From the cell containing the given text, extract its center point as [x, y] coordinate. 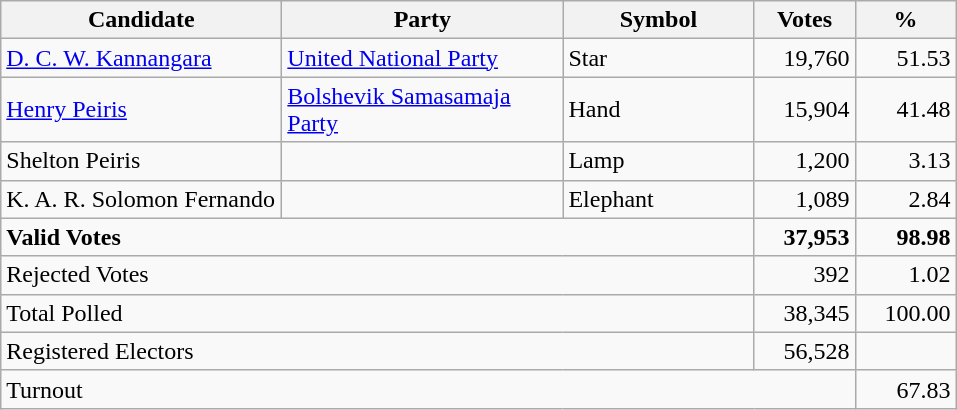
2.84 [906, 199]
D. C. W. Kannangara [142, 58]
Candidate [142, 20]
Lamp [658, 161]
Symbol [658, 20]
Hand [658, 110]
Rejected Votes [378, 275]
Votes [804, 20]
41.48 [906, 110]
Party [422, 20]
37,953 [804, 237]
19,760 [804, 58]
United National Party [422, 58]
Turnout [428, 389]
56,528 [804, 351]
38,345 [804, 313]
1,089 [804, 199]
Elephant [658, 199]
98.98 [906, 237]
Shelton Peiris [142, 161]
Star [658, 58]
15,904 [804, 110]
% [906, 20]
Henry Peiris [142, 110]
51.53 [906, 58]
K. A. R. Solomon Fernando [142, 199]
1.02 [906, 275]
100.00 [906, 313]
Valid Votes [378, 237]
Registered Electors [378, 351]
3.13 [906, 161]
1,200 [804, 161]
Bolshevik Samasamaja Party [422, 110]
Total Polled [378, 313]
67.83 [906, 389]
392 [804, 275]
